Detect which cell encompasses the target text, then output its [x, y] center coordinate. 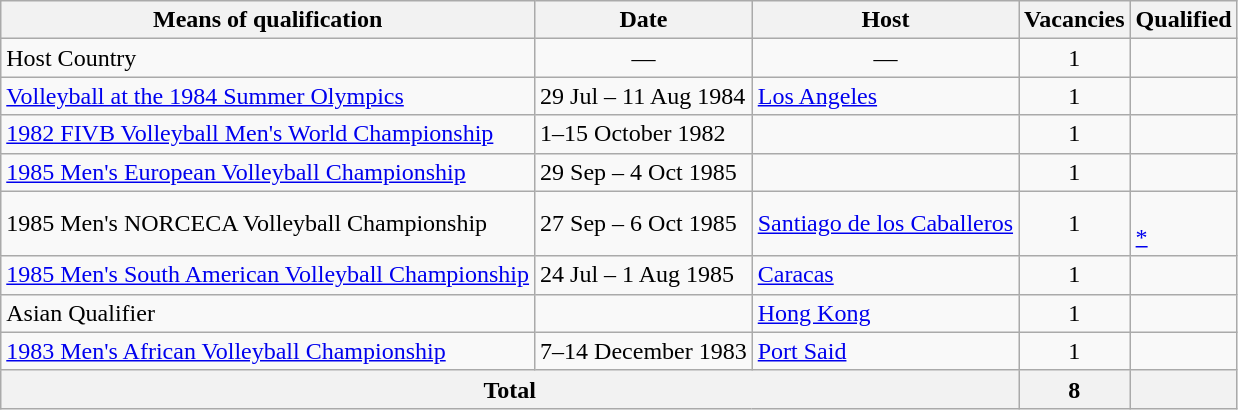
Host [885, 20]
29 Sep – 4 Oct 1985 [644, 172]
1–15 October 1982 [644, 134]
* [1184, 224]
— [644, 58]
29 Jul – 11 Aug 1984 [644, 96]
24 Jul – 1 Aug 1985 [644, 275]
Asian Qualifier [268, 313]
Total [510, 389]
Means of qualification [268, 20]
Qualified [1184, 20]
1985 Men's South American Volleyball Championship [268, 275]
1983 Men's African Volleyball Championship [268, 351]
1985 Men's NORCECA Volleyball Championship [268, 224]
Santiago de los Caballeros [885, 224]
Caracas [885, 275]
Vacancies [1075, 20]
Volleyball at the 1984 Summer Olympics [268, 96]
Date [644, 20]
Port Said [885, 351]
7–14 December 1983 [644, 351]
8 [1075, 389]
1982 FIVB Volleyball Men's World Championship [268, 134]
27 Sep – 6 Oct 1985 [644, 224]
1985 Men's European Volleyball Championship [268, 172]
― [885, 58]
Hong Kong [885, 313]
Los Angeles [885, 96]
Host Country [268, 58]
